Output the [X, Y] coordinate of the center of the cell containing the given text.  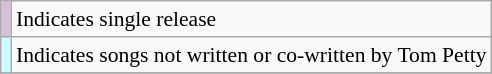
Indicates single release [252, 19]
Indicates songs not written or co-written by Tom Petty [252, 55]
